Return the (X, Y) coordinate for the center point of the cell that contains the specified text.  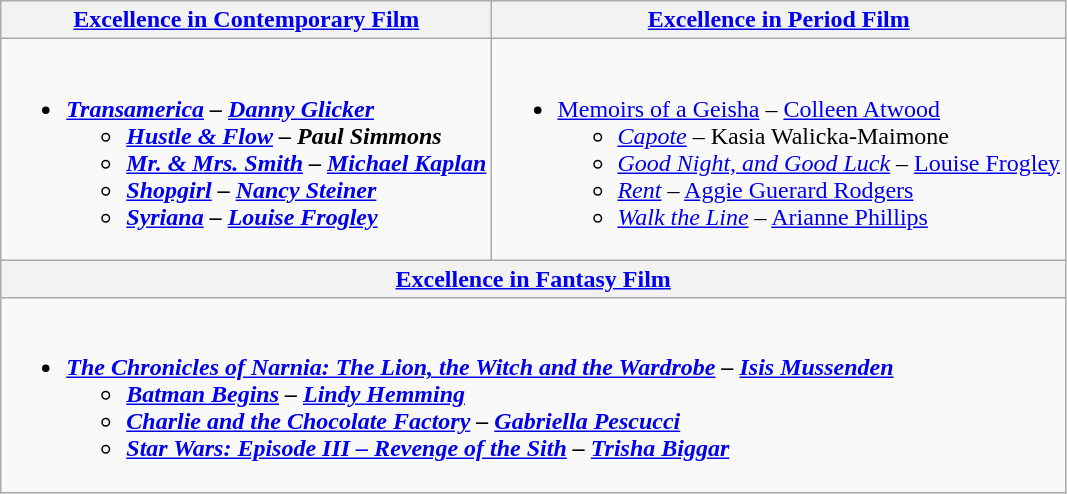
Excellence in Contemporary Film (246, 20)
Transamerica – Danny GlickerHustle & Flow – Paul SimmonsMr. & Mrs. Smith – Michael KaplanShopgirl – Nancy SteinerSyriana – Louise Frogley (246, 150)
Excellence in Fantasy Film (534, 279)
Excellence in Period Film (779, 20)
